Capture the cell that displays the provided text and extract its (x, y) central coordinate. 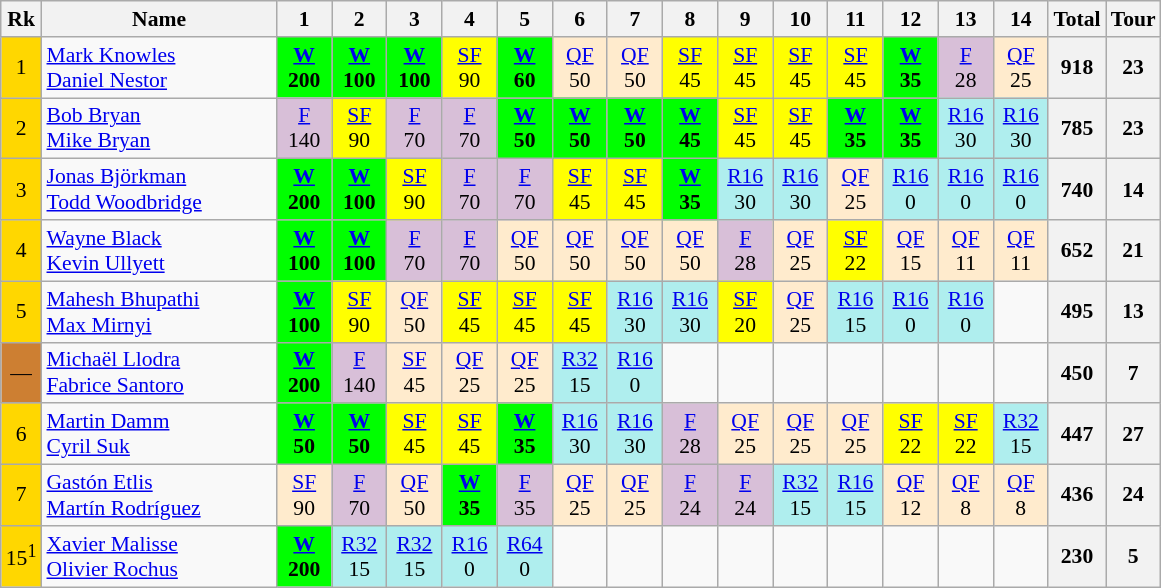
11 (856, 19)
SF 20 (746, 312)
Mark Knowles Daniel Nestor (158, 68)
12 (910, 19)
785 (1076, 128)
9 (746, 19)
F 35 (524, 496)
QF 12 (910, 496)
151 (22, 556)
740 (1076, 190)
652 (1076, 250)
230 (1076, 556)
447 (1076, 434)
450 (1076, 372)
Rk (22, 19)
Tour (1134, 19)
F28 (966, 68)
Wayne Black Kevin Ullyett (158, 250)
Gastón Etlis Martín Rodríguez (158, 496)
495 (1076, 312)
8 (690, 19)
27 (1134, 434)
QF 15 (910, 250)
Jonas Björkman Todd Woodbridge (158, 190)
W 60 (524, 68)
24 (1134, 496)
Xavier Malisse Olivier Rochus (158, 556)
Martin Damm Cyril Suk (158, 434)
436 (1076, 496)
Mahesh Bhupathi Max Mirnyi (158, 312)
Name (158, 19)
R64 0 (524, 556)
— (22, 372)
918 (1076, 68)
10 (800, 19)
W 45 (690, 128)
Michaël Llodra Fabrice Santoro (158, 372)
21 (1134, 250)
Total (1076, 19)
Bob Bryan Mike Bryan (158, 128)
